Capture the cell that displays the provided text and extract its (x, y) central coordinate. 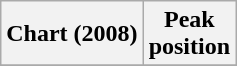
Chart (2008) (72, 34)
Peakposition (189, 34)
